Return the [X, Y] coordinate for the center point of the cell that contains the specified text.  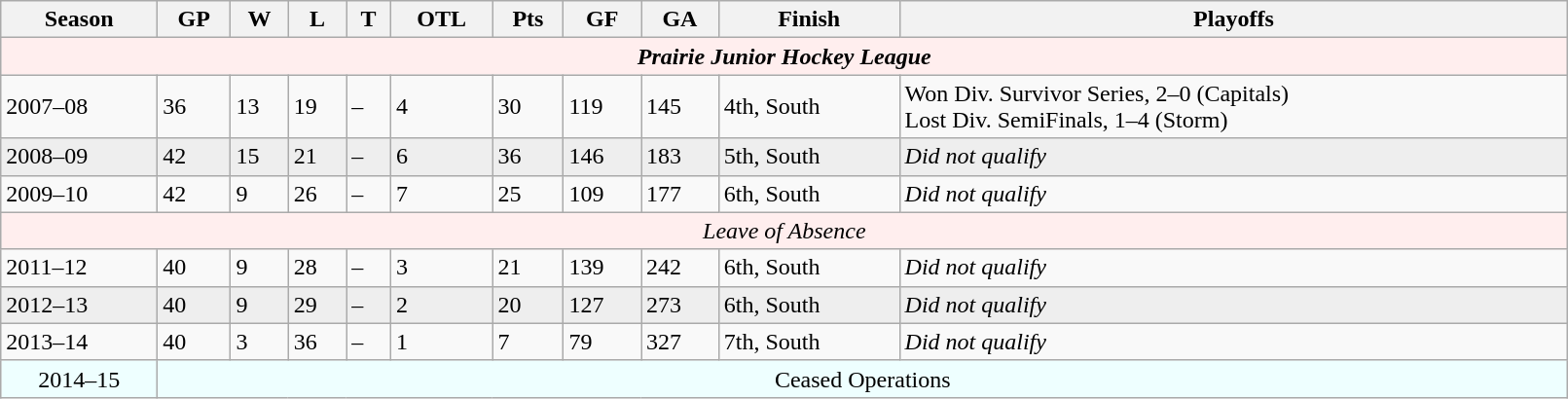
4th, South [809, 107]
Ceased Operations [862, 379]
2013–14 [80, 342]
119 [602, 107]
Pts [528, 19]
W [259, 19]
20 [528, 305]
GP [195, 19]
2012–13 [80, 305]
19 [317, 107]
Won Div. Survivor Series, 2–0 (Capitals)Lost Div. SemiFinals, 1–4 (Storm) [1234, 107]
29 [317, 305]
5th, South [809, 157]
109 [602, 194]
183 [680, 157]
79 [602, 342]
145 [680, 107]
T [369, 19]
327 [680, 342]
13 [259, 107]
Finish [809, 19]
139 [602, 268]
GA [680, 19]
2011–12 [80, 268]
30 [528, 107]
2009–10 [80, 194]
273 [680, 305]
GF [602, 19]
26 [317, 194]
177 [680, 194]
25 [528, 194]
2 [442, 305]
28 [317, 268]
Playoffs [1234, 19]
L [317, 19]
OTL [442, 19]
127 [602, 305]
Prairie Junior Hockey League [784, 56]
242 [680, 268]
7th, South [809, 342]
1 [442, 342]
2007–08 [80, 107]
2008–09 [80, 157]
2014–15 [80, 379]
146 [602, 157]
15 [259, 157]
4 [442, 107]
6 [442, 157]
Leave of Absence [784, 231]
Season [80, 19]
